For the text-containing cell, return its midpoint in [X, Y] coordinate format. 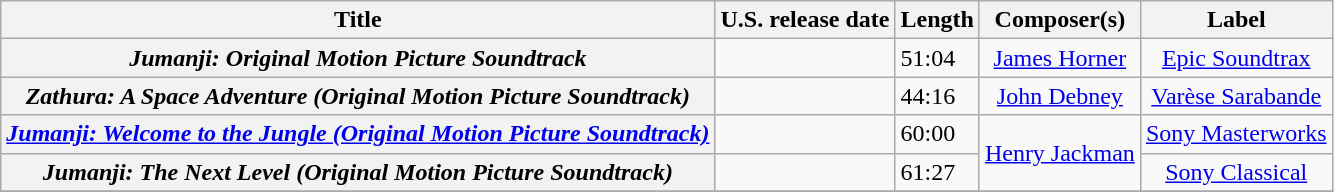
44:16 [937, 96]
61:27 [937, 172]
James Horner [1060, 58]
Jumanji: The Next Level (Original Motion Picture Soundtrack) [358, 172]
Jumanji: Welcome to the Jungle (Original Motion Picture Soundtrack) [358, 134]
Epic Soundtrax [1236, 58]
Jumanji: Original Motion Picture Soundtrack [358, 58]
Title [358, 20]
John Debney [1060, 96]
Varèse Sarabande [1236, 96]
Henry Jackman [1060, 153]
Sony Masterworks [1236, 134]
Sony Classical [1236, 172]
Label [1236, 20]
Zathura: A Space Adventure (Original Motion Picture Soundtrack) [358, 96]
U.S. release date [805, 20]
Length [937, 20]
51:04 [937, 58]
Composer(s) [1060, 20]
60:00 [937, 134]
